Pinpoint the cell where the given text exists, returning its [x, y] midpoint coordinate. 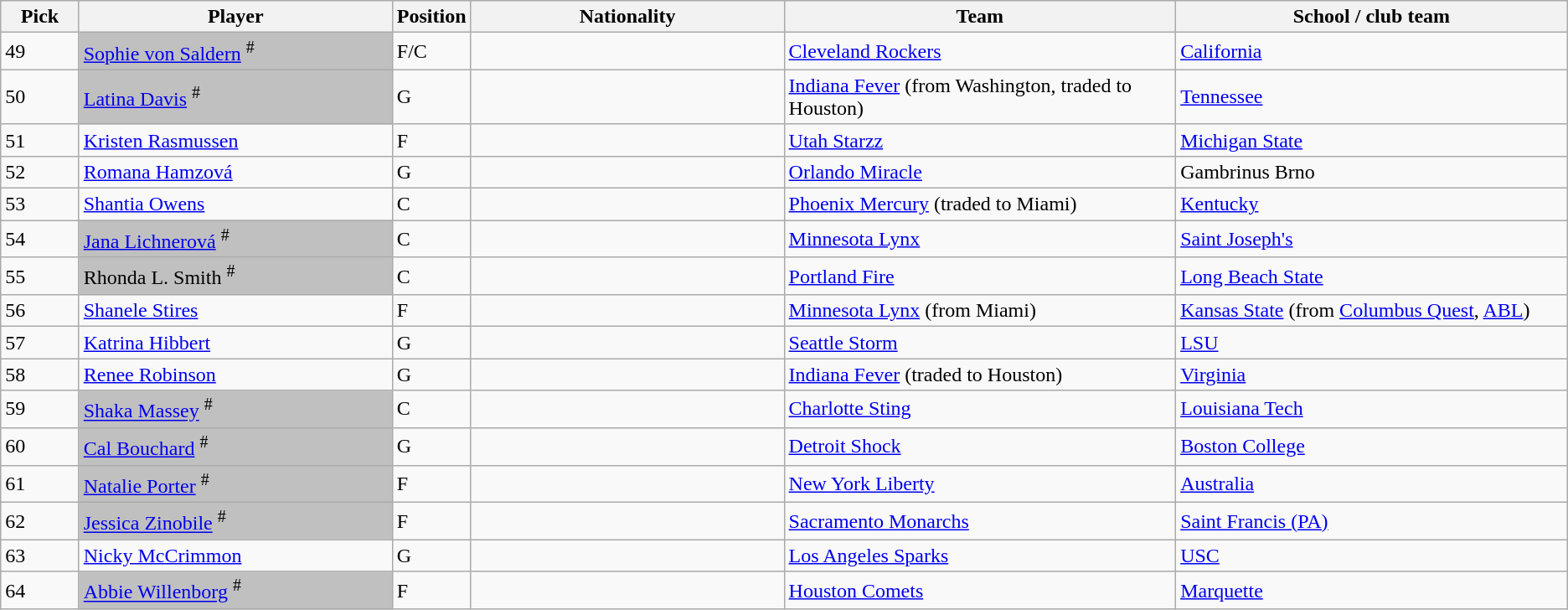
Minnesota Lynx [980, 240]
Rhonda L. Smith # [235, 277]
Nicky McCrimmon [235, 556]
49 [40, 52]
School / club team [1372, 17]
Long Beach State [1372, 277]
59 [40, 409]
Position [431, 17]
LSU [1372, 343]
Player [235, 17]
Louisiana Tech [1372, 409]
62 [40, 521]
51 [40, 140]
58 [40, 375]
Indiana Fever (traded to Houston) [980, 375]
Kansas State (from Columbus Quest, ABL) [1372, 311]
Indiana Fever (from Washington, traded to Houston) [980, 97]
New York Liberty [980, 484]
Minnesota Lynx (from Miami) [980, 311]
Cal Bouchard # [235, 446]
Shaka Massey # [235, 409]
Natalie Porter # [235, 484]
Jana Lichnerová # [235, 240]
63 [40, 556]
Katrina Hibbert [235, 343]
Kentucky [1372, 204]
Sacramento Monarchs [980, 521]
Utah Starzz [980, 140]
Marquette [1372, 590]
Jessica Zinobile # [235, 521]
USC [1372, 556]
Shantia Owens [235, 204]
Detroit Shock [980, 446]
Latina Davis # [235, 97]
53 [40, 204]
Kristen Rasmussen [235, 140]
Gambrinus Brno [1372, 172]
60 [40, 446]
Charlotte Sting [980, 409]
Saint Francis (PA) [1372, 521]
Michigan State [1372, 140]
Phoenix Mercury (traded to Miami) [980, 204]
Houston Comets [980, 590]
Virginia [1372, 375]
Abbie Willenborg # [235, 590]
54 [40, 240]
F/C [431, 52]
Renee Robinson [235, 375]
Australia [1372, 484]
Romana Hamzová [235, 172]
Nationality [627, 17]
Seattle Storm [980, 343]
Los Angeles Sparks [980, 556]
56 [40, 311]
Cleveland Rockers [980, 52]
Shanele Stires [235, 311]
57 [40, 343]
Sophie von Saldern # [235, 52]
Pick [40, 17]
50 [40, 97]
California [1372, 52]
52 [40, 172]
Team [980, 17]
55 [40, 277]
Boston College [1372, 446]
64 [40, 590]
Orlando Miracle [980, 172]
Portland Fire [980, 277]
Tennessee [1372, 97]
Saint Joseph's [1372, 240]
61 [40, 484]
